Search for the cell housing the specified text and yield its [X, Y] center coordinate. 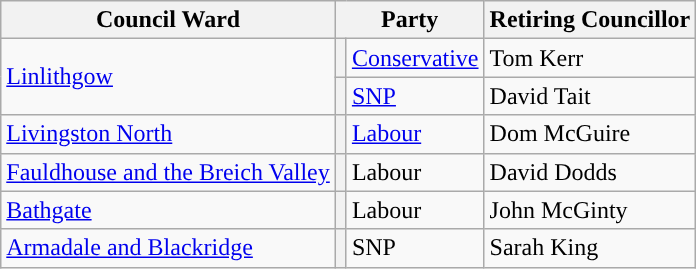
Linlithgow [168, 77]
David Dodds [590, 172]
Bathgate [168, 210]
Party [410, 20]
Fauldhouse and the Breich Valley [168, 172]
Council Ward [168, 20]
Dom McGuire [590, 134]
Sarah King [590, 248]
Livingston North [168, 134]
John McGinty [590, 210]
Armadale and Blackridge [168, 248]
David Tait [590, 96]
Conservative [415, 58]
Tom Kerr [590, 58]
Retiring Councillor [590, 20]
